Provide the [X, Y] coordinate of the cell's center where the given text is located.  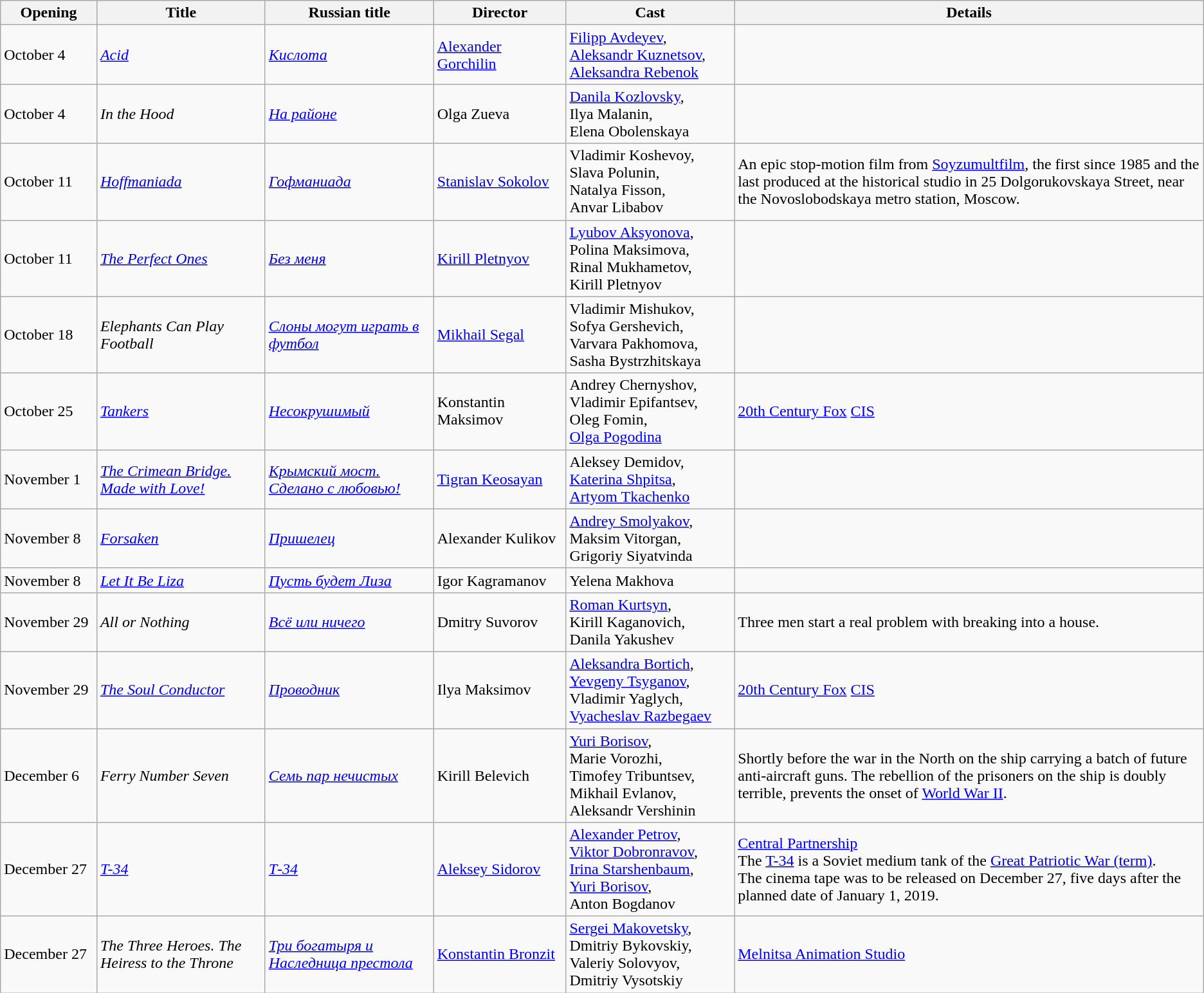
Forsaken [181, 538]
Семь пар нечистых [349, 775]
Пришелец [349, 538]
All or Nothing [181, 622]
The Perfect Ones [181, 259]
Kirill Pletnyov [500, 259]
T-34 [181, 870]
Tankers [181, 412]
Т-34 [349, 870]
Andrey Chernyshov, Vladimir Epifantsev, Oleg Fomin, Olga Pogodina [650, 412]
Andrey Smolyakov, Maksim Vitorgan, Grigoriy Siyatvinda [650, 538]
Director [500, 13]
На районе [349, 114]
Three men start a real problem with breaking into a house. [969, 622]
December 6 [49, 775]
Details [969, 13]
Vladimir Mishukov, Sofya Gershevich, Varvara Pakhomova, Sasha Bystrzhitskaya [650, 334]
Alexander Petrov, Viktor Dobronravov, Irina Starshenbaum, Yuri Borisov, Anton Bogdanov [650, 870]
October 18 [49, 334]
Lyubov Aksyonova, Polina Maksimova, Rinal Mukhametov, Kirill Pletnyov [650, 259]
Roman Kurtsyn, Kirill Kaganovich, Danila Yakushev [650, 622]
Hoffmaniada [181, 181]
Konstantin Bronzit [500, 954]
Stanislav Sokolov [500, 181]
Melnitsa Animation Studio [969, 954]
Title [181, 13]
Olga Zueva [500, 114]
Opening [49, 13]
Let It Be Liza [181, 580]
The Three Heroes. The Heiress to the Throne [181, 954]
Danila Kozlovsky, Ilya Malanin, Elena Obolenskaya [650, 114]
October 25 [49, 412]
The Crimean Bridge. Made with Love! [181, 479]
Всё или ничего [349, 622]
Несокрушимый [349, 412]
Три богатыря и Наследница престола [349, 954]
Konstantin Maksimov [500, 412]
Aleksey Demidov, Katerina Shpitsa, Artyom Tkachenko [650, 479]
Alexander Gorchilin [500, 55]
Пусть будет Лиза [349, 580]
Кислота [349, 55]
Dmitry Suvorov [500, 622]
Ilya Maksimov [500, 689]
Yuri Borisov, Marie Vorozhi, Timofey Tribuntsev, Mikhail Evlanov, Aleksandr Vershinin [650, 775]
Слоны могут играть в футбол [349, 334]
The Soul Conductor [181, 689]
Acid [181, 55]
Yelena Makhova [650, 580]
Ferry Number Seven [181, 775]
In the Hood [181, 114]
Igor Kagramanov [500, 580]
Без меня [349, 259]
Aleksey Sidorov [500, 870]
Kirill Belevich [500, 775]
Filipp Avdeyev, Aleksandr Kuznetsov, Aleksandra Rebenok [650, 55]
Крымский мост. Сделано с любовью! [349, 479]
Tigran Keosayan [500, 479]
Mikhail Segal [500, 334]
Elephants Can Play Football [181, 334]
Проводник [349, 689]
November 1 [49, 479]
Aleksandra Bortich, Yevgeny Tsyganov, Vladimir Yaglych, Vyacheslav Razbegaev [650, 689]
Sergei Makovetsky, Dmitriy Bykovskiy, Valeriy Solovyov, Dmitriy Vysotskiy [650, 954]
Russian title [349, 13]
Cast [650, 13]
Vladimir Koshevoy, Slava Polunin, Natalya Fisson, Anvar Libabov [650, 181]
Гофманиада [349, 181]
Alexander Kulikov [500, 538]
